Extract the [X, Y] coordinate from the center of the cell holding the provided text.  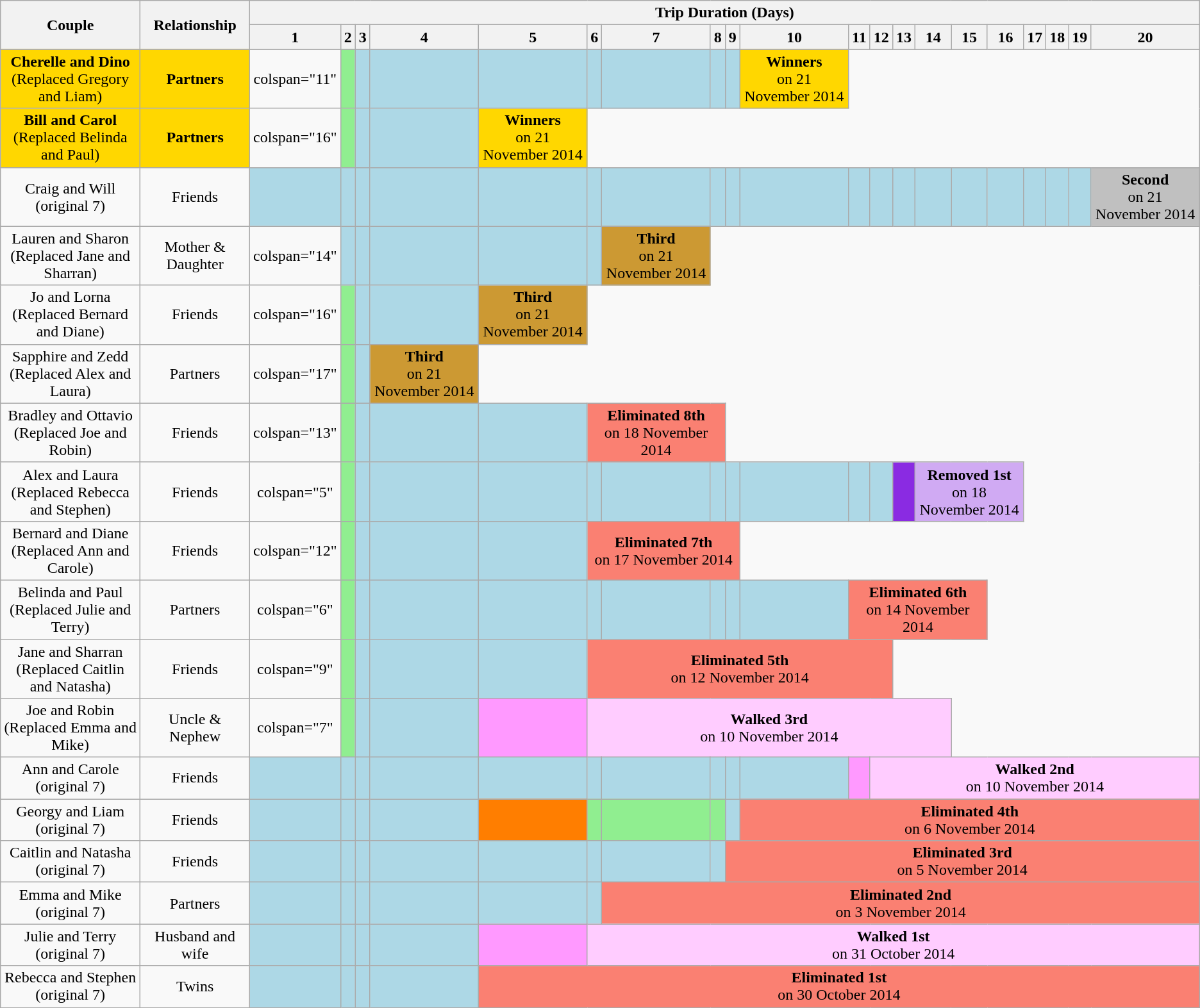
Eliminated 8thon 18 November 2014 [656, 433]
Bradley and Ottavio(Replaced Joe and Robin) [71, 433]
20 [1145, 37]
Couple [71, 25]
14 [933, 37]
17 [1035, 37]
4 [424, 37]
11 [860, 37]
Eliminated 4thon 6 November 2014 [969, 820]
Jane and Sharran(Replaced Caitlin and Natasha) [71, 669]
16 [1005, 37]
Bernard and Diane(Replaced Ann and Carole) [71, 550]
Twins [195, 987]
Mother & Daughter [195, 256]
10 [794, 37]
Belinda and Paul (Replaced Julie and Terry) [71, 609]
2 [347, 37]
Eliminated 3rdon 5 November 2014 [962, 861]
Emma and Mike(original 7) [71, 904]
Alex and Laura(Replaced Rebecca and Stephen) [71, 492]
Eliminated 6thon 14 November 2014 [918, 609]
Husband and wife [195, 945]
Eliminated 5thon 12 November 2014 [740, 669]
Eliminated 1ston 30 October 2014 [840, 987]
Relationship [195, 25]
Removed 1ston 18 November 2014 [969, 492]
Eliminated 7thon 17 November 2014 [663, 550]
Eliminated 2ndon 3 November 2014 [901, 904]
Secondon 21 November 2014 [1145, 197]
Bill and Carol(Replaced Belinda and Paul) [71, 138]
Jo and Lorna(Replaced Bernard and Diane) [71, 315]
6 [595, 37]
Joe and Robin(Replaced Emma and Mike) [71, 728]
18 [1058, 37]
colspan="13" [296, 433]
Trip Duration (Days) [725, 13]
Walked 1ston 31 October 2014 [894, 945]
9 [732, 37]
1 [296, 37]
Uncle & Nephew [195, 728]
19 [1079, 37]
12 [881, 37]
Craig and Will(original 7) [71, 197]
colspan="17" [296, 374]
Julie and Terry(original 7) [71, 945]
7 [656, 37]
colspan="7" [296, 728]
Georgy and Liam(original 7) [71, 820]
Caitlin and Natasha(original 7) [71, 861]
colspan="6" [296, 609]
Rebecca and Stephen(original 7) [71, 987]
Walked 3rdon 10 November 2014 [769, 728]
Sapphire and Zedd(Replaced Alex and Laura) [71, 374]
colspan="9" [296, 669]
colspan="5" [296, 492]
colspan="12" [296, 550]
Lauren and Sharon(Replaced Jane and Sharran) [71, 256]
Cherelle and Dino(Replaced Gregory and Liam) [71, 79]
5 [533, 37]
Ann and Carole(original 7) [71, 778]
15 [969, 37]
13 [904, 37]
Walked 2ndon 10 November 2014 [1035, 778]
8 [718, 37]
colspan="11" [296, 79]
colspan="14" [296, 256]
3 [363, 37]
